Search for the cell housing the specified text and yield its (x, y) center coordinate. 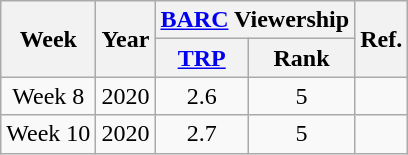
2.7 (202, 134)
2.6 (202, 96)
Ref. (382, 39)
TRP (202, 58)
Week 10 (48, 134)
Week (48, 39)
BARC Viewership (255, 20)
Week 8 (48, 96)
Year (126, 39)
Rank (301, 58)
